Return the [x, y] coordinate for the center point of the cell that contains the specified text.  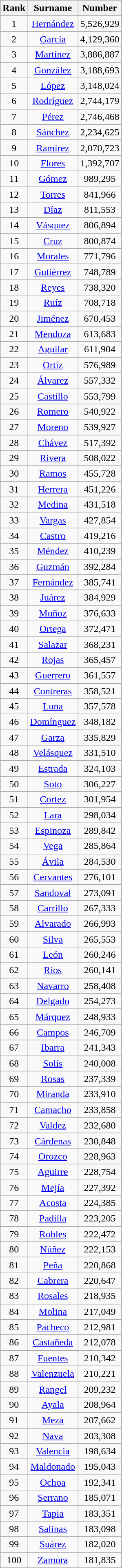
49 [14, 769]
232,680 [100, 1125]
Garza [53, 738]
Flores [53, 163]
223,205 [100, 1219]
Cervantes [53, 877]
37 [14, 582]
45 [14, 707]
361,557 [100, 675]
61 [14, 955]
Ayala [53, 1405]
372,471 [100, 629]
Muñoz [53, 613]
248,933 [100, 1017]
26 [14, 411]
3 [14, 55]
43 [14, 675]
94 [14, 1467]
Robles [53, 1234]
Rodríguez [53, 101]
Ríos [53, 970]
Juárez [53, 598]
60 [14, 939]
Maldonado [53, 1467]
20 [14, 318]
80 [14, 1250]
100 [14, 1560]
Solís [53, 1063]
Soto [53, 784]
Moreno [53, 427]
Ruíz [53, 303]
Domínguez [53, 722]
557,332 [100, 380]
220,647 [100, 1281]
Martínez [53, 55]
Márquez [53, 1017]
431,518 [100, 505]
Ochoa [53, 1482]
68 [14, 1063]
230,848 [100, 1141]
185,071 [100, 1498]
10 [14, 163]
Cortez [53, 799]
Mejía [53, 1188]
2,744,179 [100, 101]
198,634 [100, 1451]
Rivera [53, 458]
23 [14, 365]
Hernández [53, 24]
16 [14, 256]
36 [14, 567]
222,472 [100, 1234]
267,333 [100, 908]
90 [14, 1405]
García [53, 39]
Molina [53, 1312]
427,854 [100, 520]
6 [14, 101]
87 [14, 1358]
237,339 [100, 1079]
273,091 [100, 892]
Núñez [53, 1250]
Pacheco [53, 1327]
71 [14, 1110]
841,966 [100, 194]
Delgado [53, 1001]
748,789 [100, 272]
Ramos [53, 474]
1 [14, 24]
Carrillo [53, 908]
195,043 [100, 1467]
67 [14, 1048]
96 [14, 1498]
Cabrera [53, 1281]
41 [14, 644]
Padilla [53, 1219]
Alvarado [53, 923]
Pérez [53, 117]
89 [14, 1389]
92 [14, 1435]
357,578 [100, 707]
Díaz [53, 210]
31 [14, 489]
24 [14, 380]
800,874 [100, 241]
57 [14, 892]
74 [14, 1156]
182,020 [100, 1544]
Rank [14, 8]
Suárez [53, 1544]
670,453 [100, 318]
217,049 [100, 1312]
48 [14, 753]
241,343 [100, 1048]
González [53, 70]
Camacho [53, 1110]
Mendoza [53, 334]
Gómez [53, 179]
52 [14, 815]
9 [14, 148]
335,829 [100, 738]
29 [14, 458]
989,295 [100, 179]
331,510 [100, 753]
Orozco [53, 1156]
53 [14, 830]
21 [14, 334]
208,964 [100, 1405]
Torres [53, 194]
517,392 [100, 442]
2,234,625 [100, 132]
228,963 [100, 1156]
Zamora [53, 1560]
233,910 [100, 1094]
62 [14, 970]
3,886,887 [100, 55]
Ibarra [53, 1048]
Miranda [53, 1094]
18 [14, 287]
64 [14, 1001]
78 [14, 1219]
218,935 [100, 1296]
Valencia [53, 1451]
254,273 [100, 1001]
Rosales [53, 1296]
65 [14, 1017]
224,385 [100, 1203]
2,746,468 [100, 117]
70 [14, 1094]
451,226 [100, 489]
384,929 [100, 598]
385,741 [100, 582]
79 [14, 1234]
40 [14, 629]
Ortíz [53, 365]
210,221 [100, 1374]
72 [14, 1125]
708,718 [100, 303]
58 [14, 908]
22 [14, 349]
192,341 [100, 1482]
López [53, 86]
Nava [53, 1435]
Cruz [53, 241]
8 [14, 132]
54 [14, 846]
Number [100, 8]
183,351 [100, 1513]
44 [14, 691]
95 [14, 1482]
324,103 [100, 769]
Valenzuela [53, 1374]
376,633 [100, 613]
Castro [53, 536]
Jiménez [53, 318]
419,216 [100, 536]
50 [14, 784]
5,526,929 [100, 24]
Fuentes [53, 1358]
51 [14, 799]
19 [14, 303]
63 [14, 986]
32 [14, 505]
539,927 [100, 427]
84 [14, 1312]
69 [14, 1079]
Surname [53, 8]
392,284 [100, 567]
540,922 [100, 411]
348,182 [100, 722]
Silva [53, 939]
209,232 [100, 1389]
4,129,360 [100, 39]
738,320 [100, 287]
181,835 [100, 1560]
276,101 [100, 877]
Álvarez [53, 380]
265,553 [100, 939]
91 [14, 1420]
246,709 [100, 1032]
98 [14, 1529]
260,246 [100, 955]
Serrano [53, 1498]
75 [14, 1172]
Vásquez [53, 225]
212,981 [100, 1327]
266,993 [100, 923]
7 [14, 117]
León [53, 955]
85 [14, 1327]
Guerrero [53, 675]
39 [14, 613]
358,521 [100, 691]
Rangel [53, 1389]
258,408 [100, 986]
Espinoza [53, 830]
38 [14, 598]
46 [14, 722]
289,842 [100, 830]
17 [14, 272]
611,904 [100, 349]
97 [14, 1513]
2 [14, 39]
1,392,707 [100, 163]
Cárdenas [53, 1141]
Castañeda [53, 1343]
83 [14, 1296]
233,858 [100, 1110]
285,864 [100, 846]
Morales [53, 256]
Campos [53, 1032]
42 [14, 660]
811,553 [100, 210]
210,342 [100, 1358]
Valdez [53, 1125]
Vega [53, 846]
410,239 [100, 551]
88 [14, 1374]
47 [14, 738]
15 [14, 241]
183,098 [100, 1529]
55 [14, 861]
11 [14, 179]
Luna [53, 707]
Velásquez [53, 753]
3,148,024 [100, 86]
368,231 [100, 644]
27 [14, 427]
66 [14, 1032]
576,989 [100, 365]
Gutiérrez [53, 272]
2,070,723 [100, 148]
Lara [53, 815]
30 [14, 474]
553,799 [100, 396]
Sánchez [53, 132]
81 [14, 1265]
Ávila [53, 861]
28 [14, 442]
Acosta [53, 1203]
73 [14, 1141]
806,894 [100, 225]
455,728 [100, 474]
Contreras [53, 691]
365,457 [100, 660]
12 [14, 194]
34 [14, 536]
220,868 [100, 1265]
Castillo [53, 396]
508,022 [100, 458]
298,034 [100, 815]
Chávez [53, 442]
260,141 [100, 970]
Estrada [53, 769]
212,078 [100, 1343]
59 [14, 923]
Guzmán [53, 567]
5 [14, 86]
Navarro [53, 986]
301,954 [100, 799]
77 [14, 1203]
222,153 [100, 1250]
Rojas [53, 660]
3,188,693 [100, 70]
25 [14, 396]
4 [14, 70]
Salinas [53, 1529]
Salazar [53, 644]
228,754 [100, 1172]
86 [14, 1343]
Tapia [53, 1513]
Medina [53, 505]
33 [14, 520]
203,308 [100, 1435]
Rosas [53, 1079]
13 [14, 210]
Herrera [53, 489]
Romero [53, 411]
284,530 [100, 861]
Aguilar [53, 349]
227,392 [100, 1188]
76 [14, 1188]
Sandoval [53, 892]
56 [14, 877]
771,796 [100, 256]
82 [14, 1281]
Méndez [53, 551]
Ortega [53, 629]
Meza [53, 1420]
613,683 [100, 334]
306,227 [100, 784]
Peña [53, 1265]
Vargas [53, 520]
35 [14, 551]
Reyes [53, 287]
93 [14, 1451]
Aguirre [53, 1172]
207,662 [100, 1420]
Ramírez [53, 148]
14 [14, 225]
240,008 [100, 1063]
Fernández [53, 582]
99 [14, 1544]
